For the text-containing cell, return its midpoint in [x, y] coordinate format. 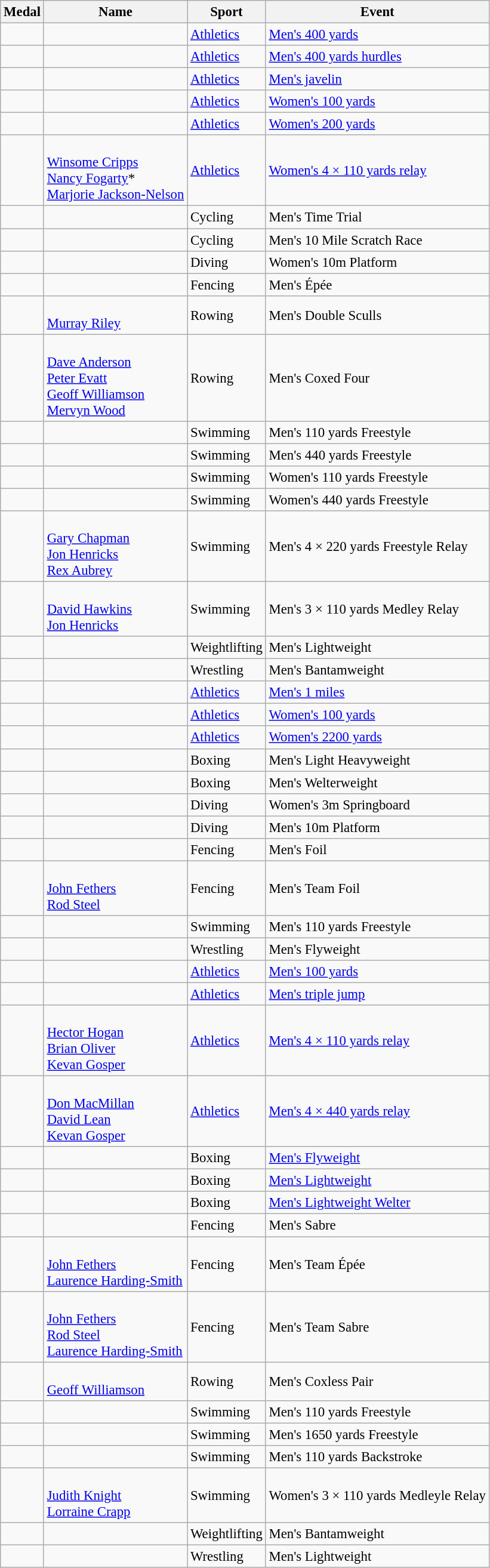
Women's 4 × 110 yards relay [377, 171]
Men's 1650 yards Freestyle [377, 1434]
Women's 200 yards [377, 124]
Women's 440 yards Freestyle [377, 500]
Men's 4 × 440 yards relay [377, 1111]
Men's Lightweight Welter [377, 1203]
Men's 1 miles [377, 692]
Men's 400 yards hurdles [377, 57]
John FethersRod SteelLaurence Harding-Smith [115, 1326]
Murray Riley [115, 315]
Men's Sabre [377, 1225]
Men's Light Heavyweight [377, 760]
Women's 3 × 110 yards Medleyle Relay [377, 1495]
Women's 2200 yards [377, 738]
Men's Double Sculls [377, 315]
Men's Team Foil [377, 888]
Men's Time Trial [377, 217]
Dave Anderson Peter Evatt Geoff Williamson Mervyn Wood [115, 378]
Sport [227, 12]
Geoff Williamson [115, 1381]
John FethersLaurence Harding-Smith [115, 1264]
Men's triple jump [377, 994]
Don MacMillanDavid LeanKevan Gosper [115, 1111]
Medal [23, 12]
Men's 4 × 220 yards Freestyle Relay [377, 547]
Men's Foil [377, 850]
Men's 10m Platform [377, 827]
Men's 110 yards Backstroke [377, 1457]
Men's 10 Mile Scratch Race [377, 240]
Men's 4 × 110 yards relay [377, 1041]
Men's Team Sabre [377, 1326]
Men's Coxed Four [377, 378]
Winsome CrippsNancy Fogarty*Marjorie Jackson-Nelson [115, 171]
Men's Coxless Pair [377, 1381]
Men's javelin [377, 79]
Men's 3 × 110 yards Medley Relay [377, 609]
Men's 100 yards [377, 972]
Men's 440 yards Freestyle [377, 455]
Men's Épée [377, 285]
Men's 400 yards [377, 35]
Women's 3m Springboard [377, 805]
Name [115, 12]
Women's 10m Platform [377, 262]
Gary Chapman Jon Henricks Rex Aubrey [115, 547]
John FethersRod Steel [115, 888]
Women's 110 yards Freestyle [377, 478]
Hector HoganBrian OliverKevan Gosper [115, 1041]
Judith Knight Lorraine Crapp [115, 1495]
Men's Welterweight [377, 783]
David Hawkins Jon Henricks [115, 609]
Event [377, 12]
Men's Team Épée [377, 1264]
